From the cell containing the given text, extract its center point as (x, y) coordinate. 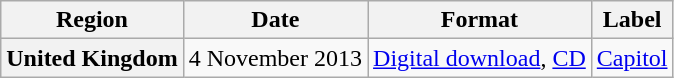
4 November 2013 (275, 58)
Digital download, CD (480, 58)
Region (92, 20)
Label (632, 20)
Format (480, 20)
Capitol (632, 58)
United Kingdom (92, 58)
Date (275, 20)
